Output the (x, y) coordinate of the center of the cell containing the given text.  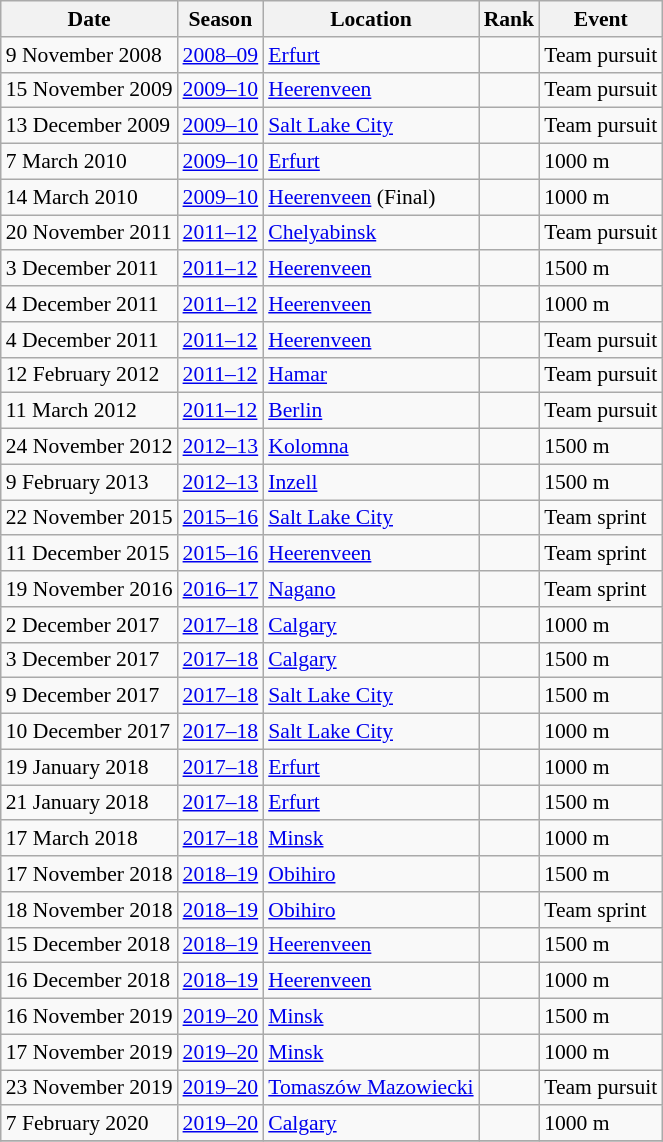
14 March 2010 (90, 197)
20 November 2011 (90, 233)
Nagano (370, 589)
15 November 2009 (90, 90)
11 December 2015 (90, 554)
22 November 2015 (90, 518)
2008–09 (221, 55)
9 February 2013 (90, 482)
15 December 2018 (90, 945)
23 November 2019 (90, 1088)
2016–17 (221, 589)
17 November 2019 (90, 1052)
Heerenveen (Final) (370, 197)
17 March 2018 (90, 839)
Season (221, 19)
19 January 2018 (90, 767)
2 December 2017 (90, 625)
Berlin (370, 411)
Kolomna (370, 447)
13 December 2009 (90, 126)
Date (90, 19)
18 November 2018 (90, 910)
Location (370, 19)
Rank (510, 19)
7 March 2010 (90, 162)
9 December 2017 (90, 696)
16 November 2019 (90, 1017)
Tomaszów Mazowiecki (370, 1088)
19 November 2016 (90, 589)
Chelyabinsk (370, 233)
3 December 2017 (90, 660)
11 March 2012 (90, 411)
3 December 2011 (90, 269)
Inzell (370, 482)
9 November 2008 (90, 55)
12 February 2012 (90, 375)
Hamar (370, 375)
24 November 2012 (90, 447)
10 December 2017 (90, 732)
21 January 2018 (90, 803)
17 November 2018 (90, 874)
Event (600, 19)
7 February 2020 (90, 1124)
16 December 2018 (90, 981)
